Detect which cell encompasses the target text, then output its (X, Y) center coordinate. 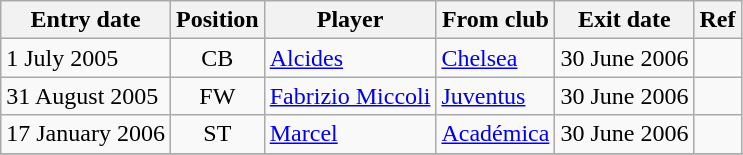
From club (496, 20)
1 July 2005 (86, 58)
17 January 2006 (86, 134)
ST (217, 134)
Player (350, 20)
Académica (496, 134)
Juventus (496, 96)
Marcel (350, 134)
FW (217, 96)
31 August 2005 (86, 96)
Exit date (624, 20)
CB (217, 58)
Entry date (86, 20)
Chelsea (496, 58)
Fabrizio Miccoli (350, 96)
Alcides (350, 58)
Ref (718, 20)
Position (217, 20)
